Locate the cell with the specified text and output its [X, Y] center coordinate. 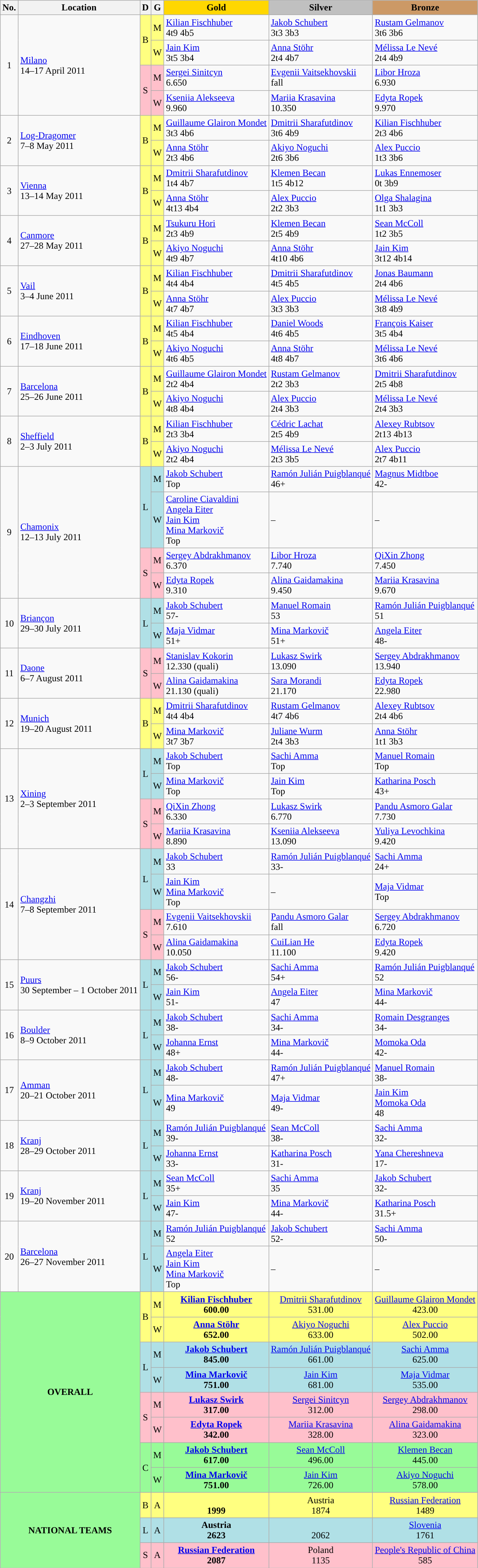
Sachi Amma 32- [425, 1133]
Jain Kim 47- [216, 1208]
Akiyo Noguchi 2t2 4b4 [216, 454]
19 [9, 1196]
Munich 19–20 August 2011 [79, 723]
Ramón Julián Puigblanqué 39- [216, 1133]
Dmitrii Sharafutdinov 1t4 4b7 [216, 178]
1 [9, 65]
Tsukuru Hori 2t3 4b9 [216, 228]
Libor Hroza 6.930 [425, 78]
D [145, 8]
Anna Stöhr 4t10 4b6 [321, 253]
Lukasz Swirk 317.00 [216, 1405]
Yuliya Levochkina 9.420 [425, 837]
QiXin Zhong 7.450 [425, 561]
Lukasz Swirk 13.090 [321, 661]
16 [9, 1035]
Akiyo Noguchi 633.00 [321, 1329]
Johanna Ernst 33- [216, 1158]
Alex Puccio 3t3 3b3 [321, 303]
Angela Eiter Jain Kim Mina Markovič Top [216, 1269]
Location [79, 8]
Edyta Ropek 342.00 [216, 1430]
15 [9, 985]
Mélissa Le Nevé 2t3 3b5 [321, 454]
Sachi Amma Top [321, 761]
5 [9, 291]
Johanna Ernst 48+ [216, 1047]
7 [9, 391]
Mina Markovič 51+ [321, 635]
Sean McColl 1t2 3b5 [425, 228]
18 [9, 1145]
Alina Gaidamakina 323.00 [425, 1430]
Klemen Becan 445.00 [425, 1455]
Rustam Gelmanov 4t7 4b6 [321, 711]
Maja Vidmar 535.00 [425, 1379]
Anna Stöhr 1t1 3b3 [425, 736]
Ramón Julián Puigblanqué 33- [321, 861]
Russian Federation 2087 [216, 1555]
Mariia Krasavina 328.00 [321, 1430]
Akiyo Noguchi 4t9 4b7 [216, 253]
Log-Dragomer 7–8 May 2011 [79, 140]
Amman 20–21 October 2011 [79, 1090]
Anna Stöhr 652.00 [216, 1329]
Mélissa Le Nevé 3t8 4b9 [425, 303]
Austria 1874 [321, 1505]
20 [9, 1256]
Jain Kim Top [321, 787]
Katharina Posch 43+ [425, 787]
Jakob Schubert 845.00 [216, 1355]
Milano 14–17 April 2011 [79, 65]
Mariia Krasavina 9.670 [425, 585]
Eindhoven 17–18 June 2011 [79, 341]
Anna Stöhr 2t3 4b6 [216, 153]
Manuel Romain 38- [425, 1073]
Chamonix 12–13 July 2011 [79, 532]
Jain Kim 51- [216, 997]
Alex Puccio 502.00 [425, 1329]
OVERALL [70, 1392]
Alexey Rubtsov 2t4 4b6 [425, 711]
Kilian Fischhuber 4t4 4b4 [216, 278]
17 [9, 1090]
Barcelona 25–26 June 2011 [79, 391]
Jain Kim 3t12 4b14 [425, 253]
Yana Chereshneva 17- [425, 1158]
Anna Stöhr 2t4 4b7 [321, 52]
No. [9, 8]
Mélissa Le Nevé 2t4 4b9 [425, 52]
Sergei Sinitcyn 6.650 [216, 78]
Angela Eiter 47 [321, 997]
3 [9, 190]
Katharina Posch 31- [321, 1158]
Edyta Ropek 9.970 [425, 103]
Ramón Julián Puigblanqué 47+ [321, 1073]
Edyta Ropek 22.980 [425, 685]
Sergey Abdrakhmanov 6.720 [425, 922]
Jain Kim 681.00 [321, 1379]
Sean McColl 38- [321, 1133]
C [145, 1467]
François Kaiser 3t5 4b4 [425, 328]
Vail 3–4 June 2011 [79, 291]
Klemen Becan 2t5 4b9 [321, 228]
Mariia Krasavina 8.890 [216, 837]
8 [9, 441]
Sergey Abdrakhmanov 13.940 [425, 661]
Poland 1135 [321, 1555]
Katharina Posch 31.5+ [425, 1208]
Kilian Fischhuber 4t9 4b5 [216, 28]
Ramón Julián Puigblanqué 51 [425, 611]
Kranj 28–29 October 2011 [79, 1145]
Puurs 30 September – 1 October 2011 [79, 985]
Jakob Schubert 56- [216, 972]
Dmitrii Sharafutdinov 4t5 4b5 [321, 278]
Alina Gaidamakina 9.450 [321, 585]
Guillaume Glairon Mondet 3t3 4b6 [216, 128]
Edyta Ropek 9.420 [425, 947]
Changzhi 7–8 September 2011 [79, 904]
Kilian Fischhuber 600.00 [216, 1305]
Olga Shalagina 1t1 3b3 [425, 203]
Dmitrii Sharafutdinov 2t5 4b8 [425, 379]
12 [9, 723]
6 [9, 341]
Alexey Rubtsov 2t13 4b13 [425, 429]
Jakob Schubert 52- [321, 1234]
Jakob Schubert 617.00 [216, 1455]
Jakob Schubert 3t3 3b3 [321, 28]
Bronze [425, 8]
Maja Vidmar 51+ [216, 635]
Jain Kim Mina Markovič Top [216, 892]
Mélissa Le Nevé 3t6 4b6 [425, 354]
Kranj 19–20 November 2011 [79, 1196]
Sheffield 2–3 July 2011 [79, 441]
Dmitrii Sharafutdinov 4t4 4b4 [216, 711]
Pandu Asmoro Galar fall [321, 922]
Sachi Amma 35 [321, 1184]
Alina Gaidamakina 10.050 [216, 947]
Kseniia Alekseeva 13.090 [321, 837]
Silver [321, 8]
Momoka Oda 42- [425, 1047]
Lukasz Swirk 6.770 [321, 811]
Sara Morandi 21.170 [321, 685]
Barcelona 26–27 November 2011 [79, 1256]
Caroline Ciavaldini Angela Eiter Jain Kim Mina MarkovičTop [216, 520]
Jonas Baumann 2t4 4b6 [425, 278]
Cédric Lachat 2t5 4b9 [321, 429]
Edyta Ropek 9.310 [216, 585]
Manuel Romain Top [425, 761]
Akiyo Noguchi 578.00 [425, 1480]
Alex Puccio 2t7 4b11 [425, 454]
Xining 2–3 September 2011 [79, 799]
Briançon 29–30 July 2011 [79, 623]
NATIONAL TEAMS [70, 1530]
Klemen Becan 1t5 4b12 [321, 178]
Evgenii Vaitsekhovskii fall [321, 78]
Sean McColl 496.00 [321, 1455]
1999 [216, 1505]
Kilian Fischhuber 2t3 3b4 [216, 429]
Romain Desgranges 34- [425, 1022]
Maja Vidmar Top [425, 892]
Vienna 13–14 May 2011 [79, 190]
Slovenia 1761 [425, 1530]
Jakob Schubert 48- [216, 1073]
Sachi Amma 50- [425, 1234]
Maja Vidmar 49- [321, 1103]
2 [9, 140]
Rustam Gelmanov 3t6 3b6 [425, 28]
Jain Kim Momoka Oda 48 [425, 1103]
Stanislav Kokorin 12.330 (quali) [216, 661]
Jakob Schubert 57- [216, 611]
CuiLian He 11.100 [321, 947]
Russian Federation 1489 [425, 1505]
Boulder 8–9 October 2011 [79, 1035]
Akiyo Noguchi 2t6 3b6 [321, 153]
Sachi Amma 54+ [321, 972]
Alex Puccio 2t4 3b3 [321, 404]
Mina Markovič 3t7 3b7 [216, 736]
Angela Eiter 48- [425, 635]
Jain Kim 726.00 [321, 1480]
14 [9, 904]
Akiyo Noguchi 4t6 4b5 [216, 354]
Juliane Wurm 2t4 3b3 [321, 736]
Lukas Ennemoser 0t 3b9 [425, 178]
10 [9, 623]
Sergei Sinitcyn 312.00 [321, 1405]
Alex Puccio 1t3 3b6 [425, 153]
Kilian Fischhuber 4t5 4b4 [216, 328]
Jakob Schubert 38- [216, 1022]
Sachi Amma 34- [321, 1022]
Sergey Abdrakhmanov 6.370 [216, 561]
Evgenii Vaitsekhovskii 7.610 [216, 922]
Sachi Amma 24+ [425, 861]
Rustam Gelmanov 2t2 3b3 [321, 379]
Mélissa Le Nevé 2t4 3b3 [425, 404]
Libor Hroza 7.740 [321, 561]
Jakob Schubert 33 [216, 861]
Alex Puccio 2t2 3b3 [321, 203]
9 [9, 532]
Magnus Midtboe 42- [425, 479]
Jakob Schubert 32- [425, 1184]
Gold [216, 8]
Anna Stöhr 4t7 4b7 [216, 303]
Dmitrii Sharafutdinov 531.00 [321, 1305]
Akiyo Noguchi 4t8 4b4 [216, 404]
4 [9, 241]
People's Republic of China 585 [425, 1555]
Guillaume Glairon Mondet 423.00 [425, 1305]
13 [9, 799]
Sergey Abdrakhmanov 298.00 [425, 1405]
Alina Gaidamakina 21.130 (quali) [216, 685]
Kilian Fischhuber 2t3 4b6 [425, 128]
Ramón Julián Puigblanqué 46+ [321, 479]
Manuel Romain 53 [321, 611]
Kseniia Alekseeva 9.960 [216, 103]
Anna Stöhr 4t13 4b4 [216, 203]
Mina Markovič 49 [216, 1103]
QiXin Zhong 6.330 [216, 811]
Guillaume Glairon Mondet 2t2 4b4 [216, 379]
G [158, 8]
Dmitrii Sharafutdinov 3t6 4b9 [321, 128]
Daone 6–7 August 2011 [79, 673]
Ramón Julián Puigblanqué 661.00 [321, 1355]
Sachi Amma 625.00 [425, 1355]
Daniel Woods 4t6 4b5 [321, 328]
Pandu Asmoro Galar 7.730 [425, 811]
Austria 2623 [216, 1530]
Mariia Krasavina 10.350 [321, 103]
Sean McColl 35+ [216, 1184]
Anna Stöhr 4t8 4b7 [321, 354]
2062 [321, 1530]
11 [9, 673]
Jain Kim 3t5 3b4 [216, 52]
Canmore 27–28 May 2011 [79, 241]
Mina Markovič Top [216, 787]
